Output the (x, y) coordinate of the center of the cell containing the given text.  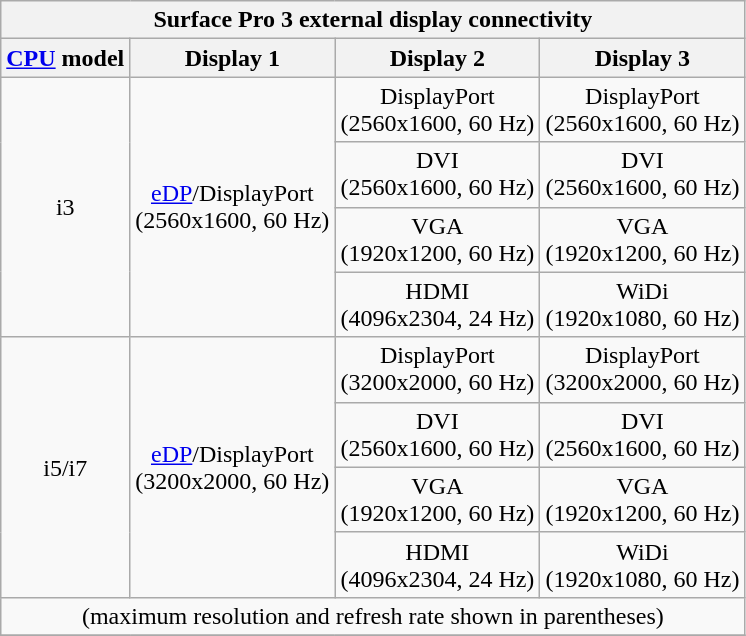
eDP/DisplayPort(2560x1600, 60 Hz) (232, 207)
eDP/DisplayPort(3200x2000, 60 Hz) (232, 467)
Display 3 (642, 58)
Display 1 (232, 58)
(maximum resolution and refresh rate shown in parentheses) (373, 616)
CPU model (66, 58)
Display 2 (438, 58)
i5/i7 (66, 467)
Surface Pro 3 external display connectivity (373, 20)
i3 (66, 207)
